Extract the [x, y] coordinate from the center of the cell holding the provided text.  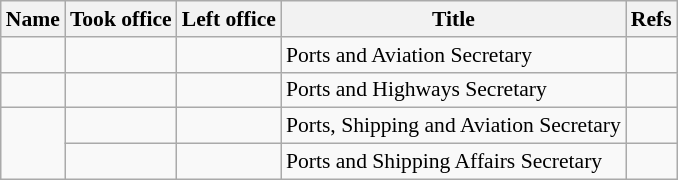
Name [33, 19]
Ports and Aviation Secretary [454, 55]
Ports and Shipping Affairs Secretary [454, 162]
Ports, Shipping and Aviation Secretary [454, 126]
Left office [229, 19]
Refs [652, 19]
Title [454, 19]
Took office [121, 19]
Ports and Highways Secretary [454, 90]
